Search for the cell housing the specified text and yield its [x, y] center coordinate. 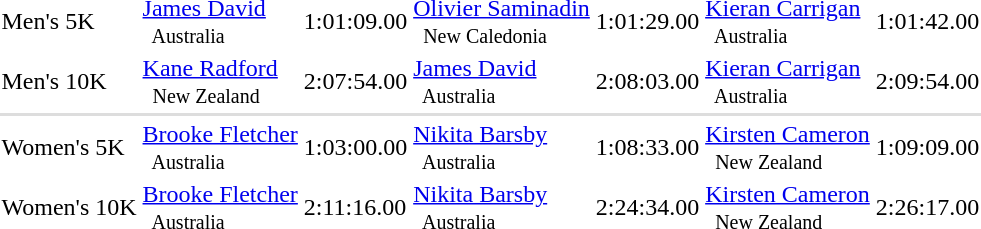
Kirsten Cameron New Zealand [788, 148]
Kieran Carrigan Australia [788, 82]
Kane Radford New Zealand [220, 82]
Women's 5K [69, 148]
1:03:00.00 [355, 148]
2:09:54.00 [927, 82]
1:09:09.00 [927, 148]
1:08:33.00 [647, 148]
Nikita Barsby Australia [502, 148]
Men's 10K [69, 82]
James David Australia [502, 82]
2:08:03.00 [647, 82]
Brooke Fletcher Australia [220, 148]
2:07:54.00 [355, 82]
